Locate the cell with the specified text and output its (X, Y) center coordinate. 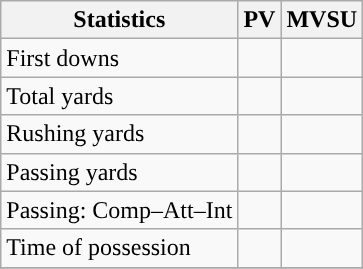
Statistics (120, 20)
PV (260, 20)
First downs (120, 58)
MVSU (322, 20)
Time of possession (120, 248)
Passing yards (120, 172)
Passing: Comp–Att–Int (120, 210)
Total yards (120, 96)
Rushing yards (120, 134)
